Extract the (x, y) coordinate from the center of the cell holding the provided text.  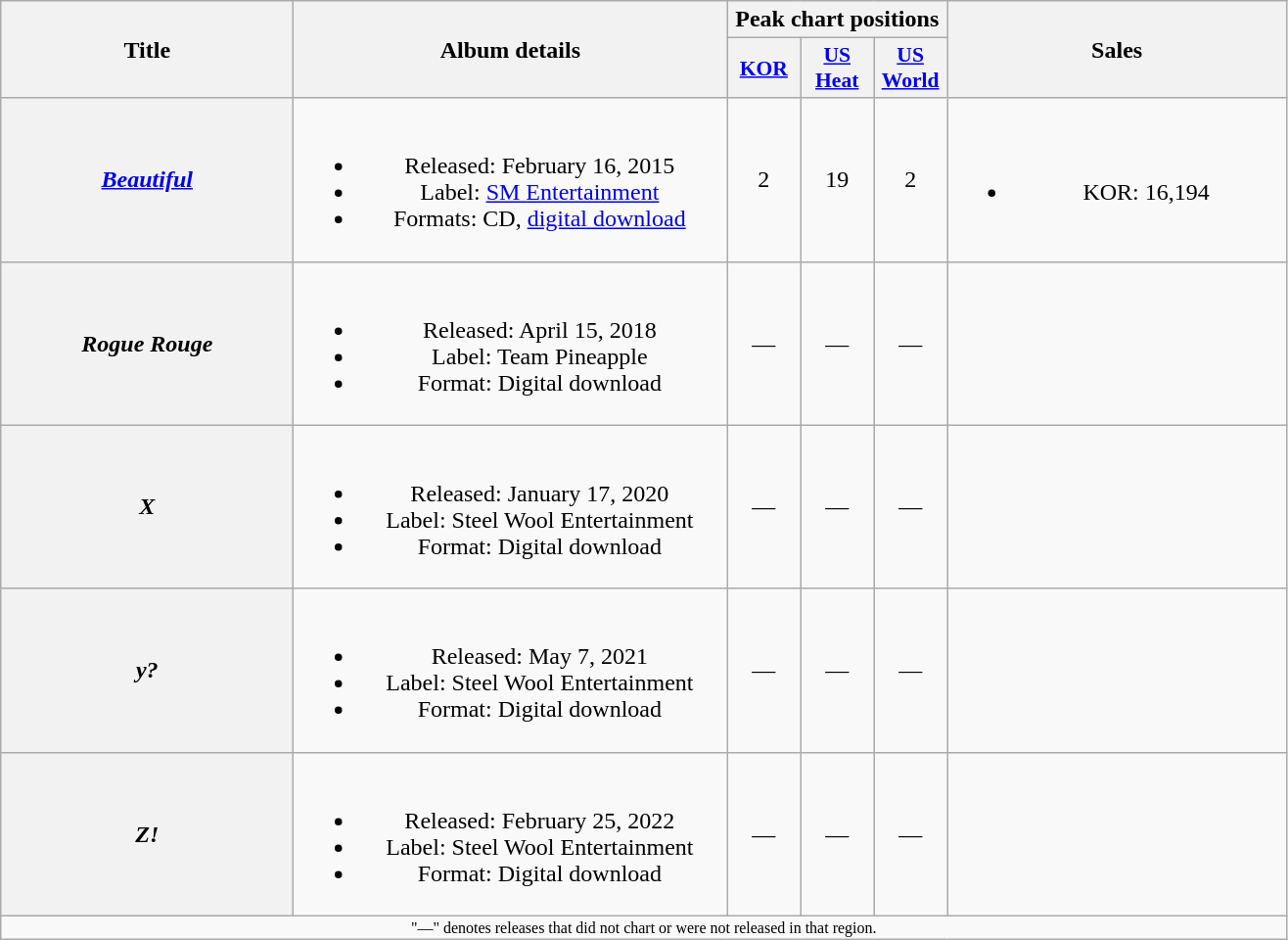
Z! (147, 834)
Title (147, 49)
Released: February 25, 2022Label: Steel Wool EntertainmentFormat: Digital download (511, 834)
Album details (511, 49)
Released: April 15, 2018Label: Team PineappleFormat: Digital download (511, 343)
KOR: 16,194 (1118, 180)
"—" denotes releases that did not chart or were not released in that region. (644, 927)
Released: January 17, 2020Label: Steel Wool EntertainmentFormat: Digital download (511, 507)
19 (838, 180)
X (147, 507)
KOR (763, 69)
US Heat (838, 69)
Sales (1118, 49)
US World (910, 69)
Rogue Rouge (147, 343)
Peak chart positions (838, 20)
y? (147, 670)
Released: February 16, 2015Label: SM EntertainmentFormats: CD, digital download (511, 180)
Beautiful (147, 180)
Released: May 7, 2021Label: Steel Wool EntertainmentFormat: Digital download (511, 670)
